Detect which cell encompasses the target text, then output its (x, y) center coordinate. 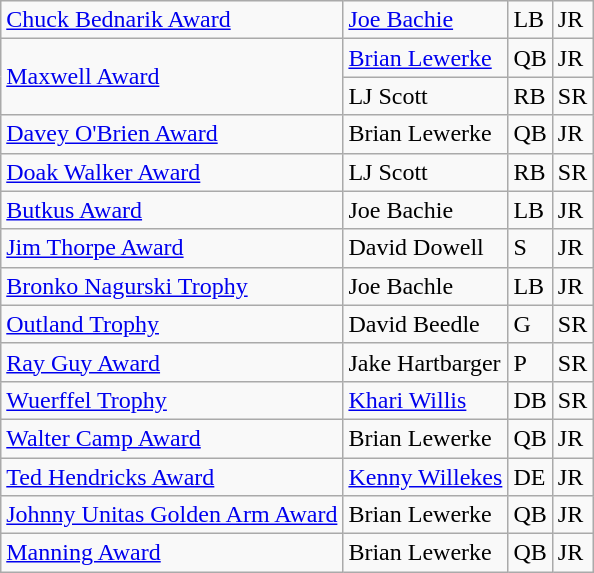
Joe Bachle (426, 286)
G (530, 324)
Wuerffel Trophy (172, 400)
Ray Guy Award (172, 362)
P (530, 362)
Butkus Award (172, 210)
S (530, 248)
Chuck Bednarik Award (172, 20)
Kenny Willekes (426, 477)
Jake Hartbarger (426, 362)
Davey O'Brien Award (172, 134)
Johnny Unitas Golden Arm Award (172, 515)
DB (530, 400)
Walter Camp Award (172, 438)
Outland Trophy (172, 324)
Jim Thorpe Award (172, 248)
David Dowell (426, 248)
DE (530, 477)
Khari Willis (426, 400)
David Beedle (426, 324)
Bronko Nagurski Trophy (172, 286)
Manning Award (172, 553)
Ted Hendricks Award (172, 477)
Doak Walker Award (172, 172)
Maxwell Award (172, 77)
